Extract the (x, y) coordinate from the center of the cell holding the provided text.  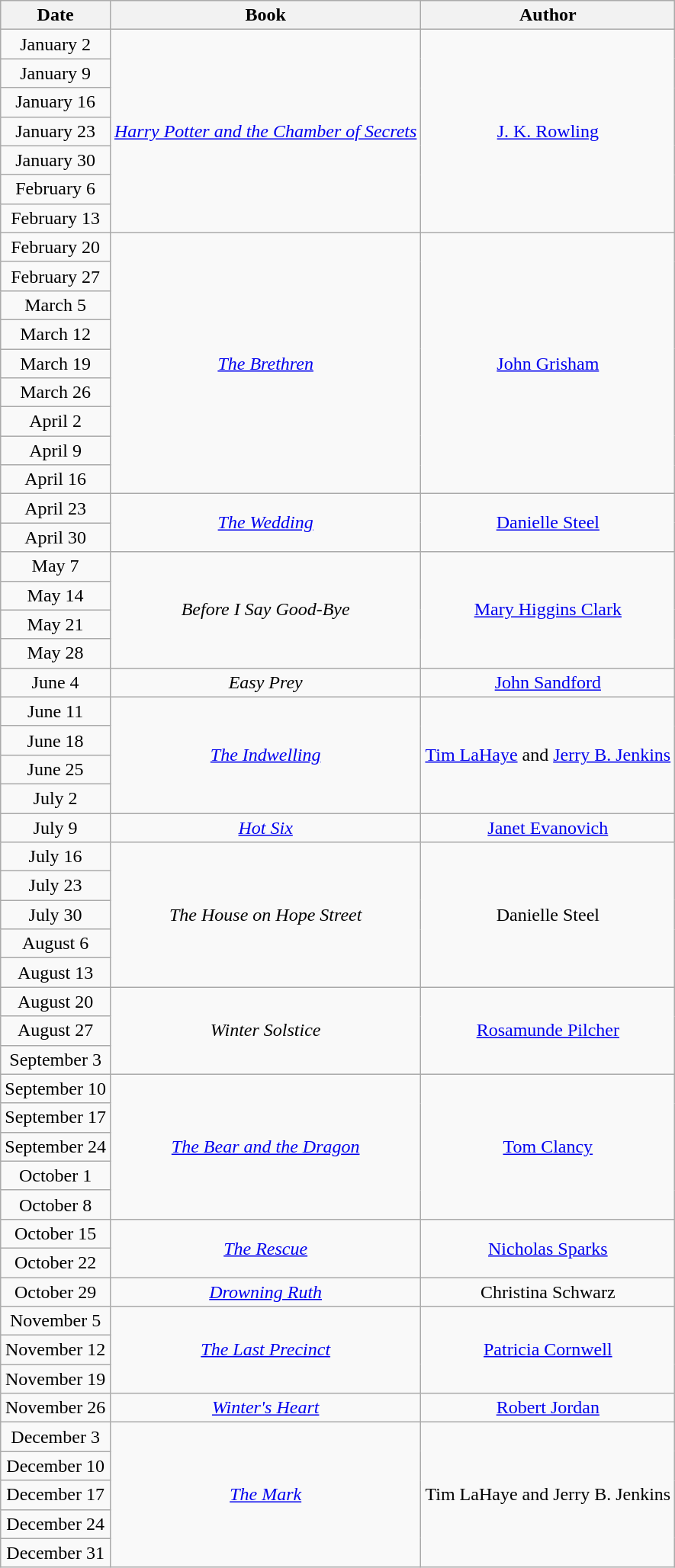
Mary Higgins Clark (548, 610)
Tom Clancy (548, 1146)
July 9 (56, 827)
July 2 (56, 798)
The House on Hope Street (265, 915)
Winter Solstice (265, 1031)
March 19 (56, 364)
October 22 (56, 1262)
Drowning Ruth (265, 1292)
January 16 (56, 102)
October 29 (56, 1292)
January 23 (56, 131)
August 6 (56, 944)
Book (265, 15)
April 30 (56, 537)
John Grisham (548, 363)
December 31 (56, 1553)
March 26 (56, 393)
The Bear and the Dragon (265, 1146)
November 26 (56, 1408)
August 27 (56, 1031)
July 16 (56, 857)
December 3 (56, 1437)
April 16 (56, 479)
April 9 (56, 451)
March 12 (56, 334)
July 23 (56, 886)
John Sandford (548, 682)
November 12 (56, 1350)
Date (56, 15)
October 15 (56, 1233)
The Rescue (265, 1248)
October 8 (56, 1204)
September 17 (56, 1117)
September 10 (56, 1089)
The Last Precinct (265, 1350)
Robert Jordan (548, 1408)
May 14 (56, 595)
June 25 (56, 769)
April 23 (56, 508)
September 3 (56, 1060)
J. K. Rowling (548, 131)
November 5 (56, 1321)
Rosamunde Pilcher (548, 1031)
June 18 (56, 740)
June 11 (56, 711)
May 28 (56, 653)
Winter's Heart (265, 1408)
February 13 (56, 218)
March 5 (56, 305)
December 10 (56, 1466)
August 20 (56, 1002)
August 13 (56, 973)
Easy Prey (265, 682)
Christina Schwarz (548, 1292)
January 30 (56, 160)
May 21 (56, 624)
April 2 (56, 422)
Janet Evanovich (548, 827)
Hot Six (265, 827)
November 19 (56, 1379)
July 30 (56, 915)
The Mark (265, 1495)
Nicholas Sparks (548, 1248)
February 20 (56, 247)
January 9 (56, 73)
Harry Potter and the Chamber of Secrets (265, 131)
June 4 (56, 682)
February 6 (56, 189)
The Wedding (265, 523)
December 24 (56, 1524)
January 2 (56, 44)
Before I Say Good-Bye (265, 610)
September 24 (56, 1146)
The Indwelling (265, 755)
December 17 (56, 1495)
May 7 (56, 566)
The Brethren (265, 363)
Author (548, 15)
October 1 (56, 1175)
February 27 (56, 276)
Patricia Cornwell (548, 1350)
